Extract the [X, Y] coordinate from the center of the cell holding the provided text.  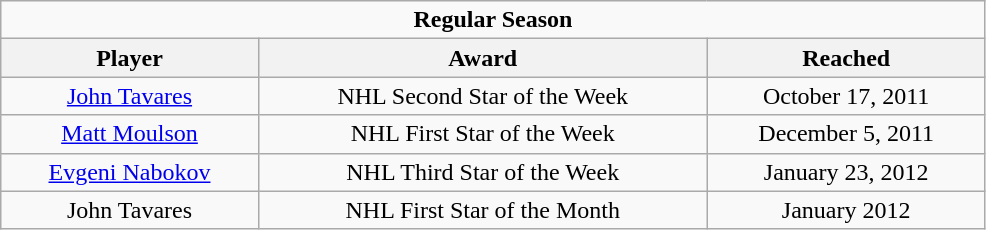
January 23, 2012 [846, 172]
January 2012 [846, 210]
Regular Season [493, 20]
NHL First Star of the Month [482, 210]
Award [482, 58]
December 5, 2011 [846, 134]
Player [130, 58]
NHL Second Star of the Week [482, 96]
October 17, 2011 [846, 96]
Matt Moulson [130, 134]
NHL First Star of the Week [482, 134]
Evgeni Nabokov [130, 172]
NHL Third Star of the Week [482, 172]
Reached [846, 58]
